Output the [x, y] coordinate of the center of the cell containing the given text.  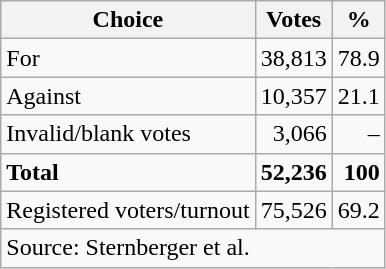
Total [128, 172]
100 [358, 172]
Registered voters/turnout [128, 210]
38,813 [294, 58]
10,357 [294, 96]
% [358, 20]
52,236 [294, 172]
For [128, 58]
Choice [128, 20]
– [358, 134]
Source: Sternberger et al. [193, 248]
21.1 [358, 96]
Invalid/blank votes [128, 134]
69.2 [358, 210]
3,066 [294, 134]
78.9 [358, 58]
75,526 [294, 210]
Against [128, 96]
Votes [294, 20]
